Identify which cell holds the provided text, then report its (x, y) central coordinate. 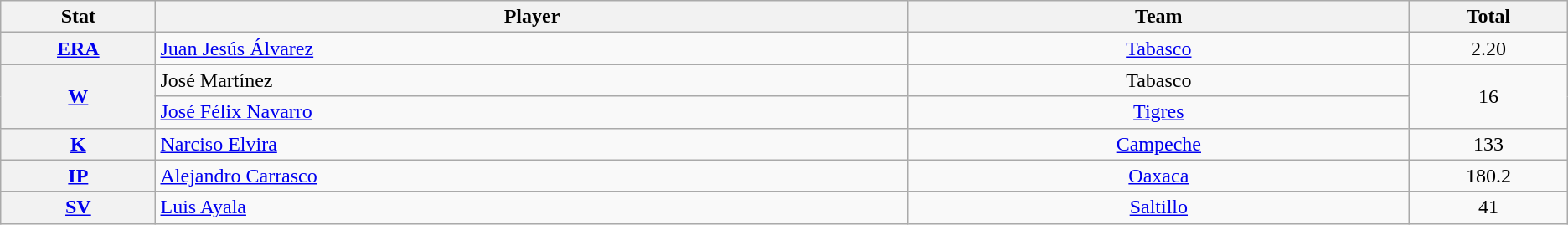
José Martínez (532, 80)
José Félix Navarro (532, 112)
Narciso Elvira (532, 144)
133 (1489, 144)
41 (1489, 207)
K (79, 144)
Alejandro Carrasco (532, 176)
180.2 (1489, 176)
SV (79, 207)
Stat (79, 17)
Tigres (1159, 112)
ERA (79, 49)
Juan Jesús Álvarez (532, 49)
16 (1489, 96)
Campeche (1159, 144)
Player (532, 17)
Team (1159, 17)
W (79, 96)
2.20 (1489, 49)
Saltillo (1159, 207)
Oaxaca (1159, 176)
Luis Ayala (532, 207)
Total (1489, 17)
IP (79, 176)
